For the text-containing cell, return its midpoint in [X, Y] coordinate format. 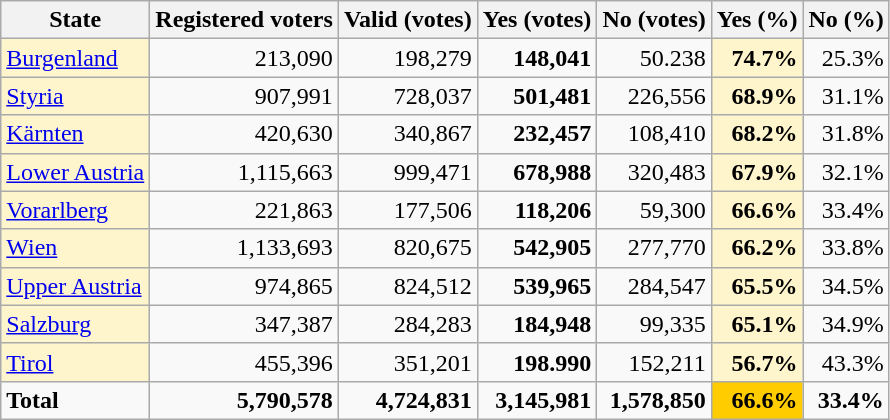
1,133,693 [244, 248]
Styria [76, 96]
999,471 [408, 172]
221,863 [244, 210]
728,037 [408, 96]
320,483 [654, 172]
455,396 [244, 362]
Valid (votes) [408, 20]
177,506 [408, 210]
152,211 [654, 362]
Tirol [76, 362]
Salzburg [76, 324]
65.1% [757, 324]
32.1% [846, 172]
34.5% [846, 286]
99,335 [654, 324]
Wien [76, 248]
68.9% [757, 96]
Yes (votes) [537, 20]
213,090 [244, 58]
33.8% [846, 248]
420,630 [244, 134]
678,988 [537, 172]
232,457 [537, 134]
31.8% [846, 134]
3,145,981 [537, 400]
56.7% [757, 362]
284,283 [408, 324]
277,770 [654, 248]
118,206 [537, 210]
66.2% [757, 248]
65.5% [757, 286]
Total [76, 400]
539,965 [537, 286]
Kärnten [76, 134]
974,865 [244, 286]
198.990 [537, 362]
347,387 [244, 324]
1,578,850 [654, 400]
226,556 [654, 96]
No (%) [846, 20]
351,201 [408, 362]
State [76, 20]
340,867 [408, 134]
74.7% [757, 58]
824,512 [408, 286]
284,547 [654, 286]
820,675 [408, 248]
148,041 [537, 58]
4,724,831 [408, 400]
43.3% [846, 362]
No (votes) [654, 20]
184,948 [537, 324]
5,790,578 [244, 400]
Burgenland [76, 58]
1,115,663 [244, 172]
67.9% [757, 172]
Registered voters [244, 20]
68.2% [757, 134]
34.9% [846, 324]
59,300 [654, 210]
31.1% [846, 96]
Vorarlberg [76, 210]
Yes (%) [757, 20]
542,905 [537, 248]
50.238 [654, 58]
Upper Austria [76, 286]
Lower Austria [76, 172]
501,481 [537, 96]
108,410 [654, 134]
198,279 [408, 58]
907,991 [244, 96]
25.3% [846, 58]
